Provide the [X, Y] coordinate of the cell's center where the given text is located.  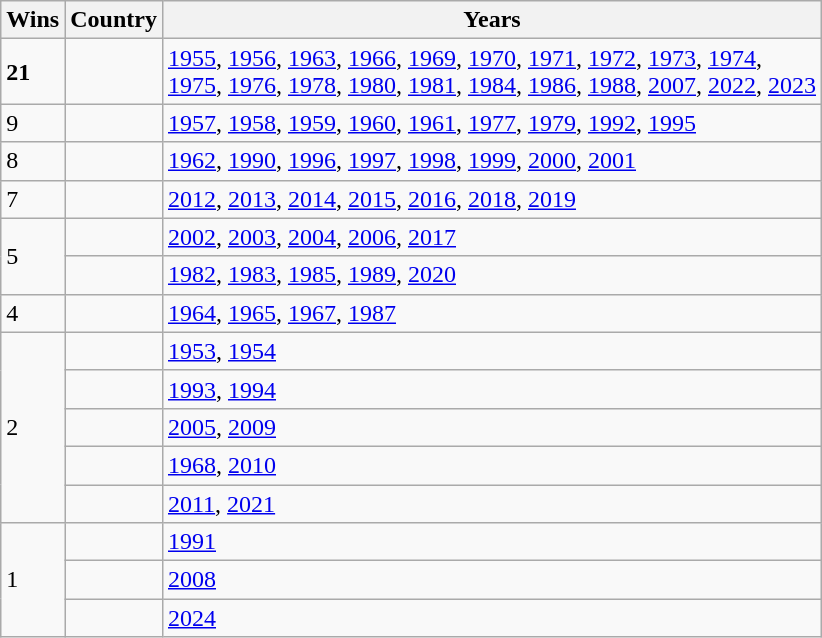
4 [33, 313]
1968, 2010 [492, 465]
2024 [492, 618]
1962, 1990, 1996, 1997, 1998, 1999, 2000, 2001 [492, 161]
1953, 1954 [492, 351]
2005, 2009 [492, 427]
7 [33, 199]
1957, 1958, 1959, 1960, 1961, 1977, 1979, 1992, 1995 [492, 123]
1982, 1983, 1985, 1989, 2020 [492, 275]
1993, 1994 [492, 389]
2012, 2013, 2014, 2015, 2016, 2018, 2019 [492, 199]
Years [492, 20]
2002, 2003, 2004, 2006, 2017 [492, 237]
21 [33, 72]
2011, 2021 [492, 503]
5 [33, 256]
1955, 1956, 1963, 1966, 1969, 1970, 1971, 1972, 1973, 1974, 1975, 1976, 1978, 1980, 1981, 1984, 1986, 1988, 2007, 2022, 2023 [492, 72]
9 [33, 123]
1 [33, 580]
Wins [33, 20]
1964, 1965, 1967, 1987 [492, 313]
8 [33, 161]
Country [114, 20]
1991 [492, 542]
2 [33, 427]
2008 [492, 580]
